From the cell containing the given text, extract its center point as [x, y] coordinate. 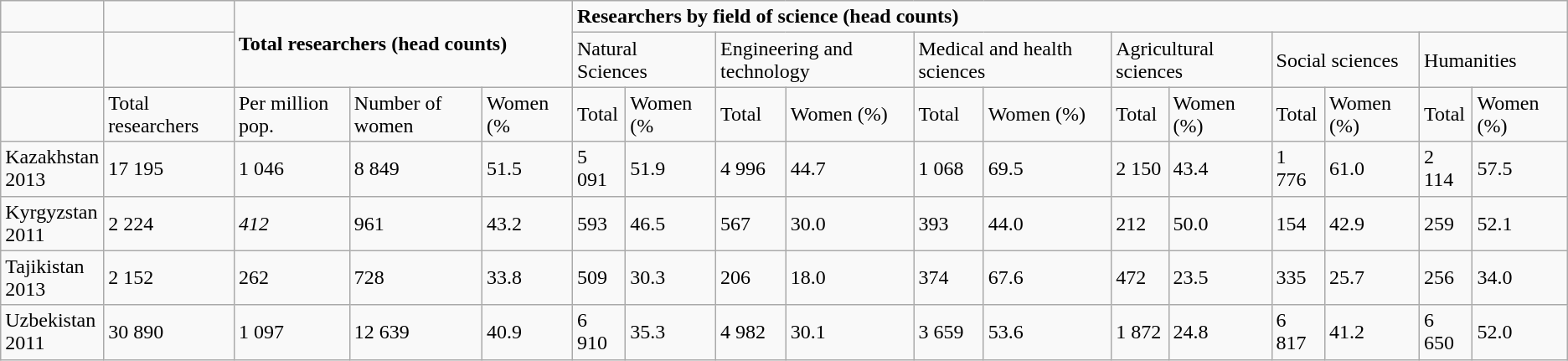
Researchers by field of science (head counts) [1070, 17]
61.0 [1372, 169]
567 [751, 223]
35.3 [671, 332]
Tajikistan2013 [52, 278]
67.6 [1047, 278]
57.5 [1519, 169]
Engineering and technology [815, 60]
42.9 [1372, 223]
8 849 [415, 169]
Agricultural sciences [1191, 60]
1 872 [1140, 332]
24.8 [1220, 332]
2 114 [1446, 169]
Humanities [1494, 60]
25.7 [1372, 278]
509 [598, 278]
1 776 [1298, 169]
374 [948, 278]
4 996 [751, 169]
44.0 [1047, 223]
2 150 [1140, 169]
43.2 [528, 223]
206 [751, 278]
335 [1298, 278]
44.7 [849, 169]
472 [1140, 278]
262 [291, 278]
23.5 [1220, 278]
69.5 [1047, 169]
46.5 [671, 223]
Per million pop. [291, 114]
259 [1446, 223]
6 817 [1298, 332]
256 [1446, 278]
Uzbekistan2011 [52, 332]
412 [291, 223]
30.0 [849, 223]
18.0 [849, 278]
30 890 [169, 332]
Kyrgyzstan2011 [52, 223]
53.6 [1047, 332]
Kazakhstan2013 [52, 169]
1 046 [291, 169]
728 [415, 278]
2 224 [169, 223]
40.9 [528, 332]
6 910 [598, 332]
Total researchers [169, 114]
41.2 [1372, 332]
6 650 [1446, 332]
43.4 [1220, 169]
51.9 [671, 169]
4 982 [751, 332]
1 097 [291, 332]
33.8 [528, 278]
2 152 [169, 278]
52.0 [1519, 332]
154 [1298, 223]
3 659 [948, 332]
Number of women [415, 114]
12 639 [415, 332]
52.1 [1519, 223]
961 [415, 223]
393 [948, 223]
Total researchers (head counts) [403, 44]
30.3 [671, 278]
17 195 [169, 169]
51.5 [528, 169]
30.1 [849, 332]
5 091 [598, 169]
34.0 [1519, 278]
593 [598, 223]
50.0 [1220, 223]
Natural Sciences [643, 60]
212 [1140, 223]
1 068 [948, 169]
Medical and health sciences [1013, 60]
Social sciences [1345, 60]
